For the text-containing cell, return its midpoint in [X, Y] coordinate format. 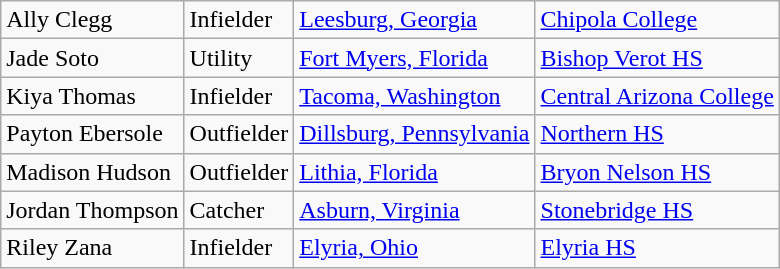
Lithia, Florida [414, 172]
Utility [239, 58]
Dillsburg, Pennsylvania [414, 134]
Leesburg, Georgia [414, 20]
Stonebridge HS [657, 210]
Fort Myers, Florida [414, 58]
Jordan Thompson [92, 210]
Payton Ebersole [92, 134]
Elyria, Ohio [414, 248]
Central Arizona College [657, 96]
Elyria HS [657, 248]
Chipola College [657, 20]
Madison Hudson [92, 172]
Bryon Nelson HS [657, 172]
Tacoma, Washington [414, 96]
Riley Zana [92, 248]
Bishop Verot HS [657, 58]
Kiya Thomas [92, 96]
Ally Clegg [92, 20]
Asburn, Virginia [414, 210]
Catcher [239, 210]
Jade Soto [92, 58]
Northern HS [657, 134]
